Detect which cell encompasses the target text, then output its (X, Y) center coordinate. 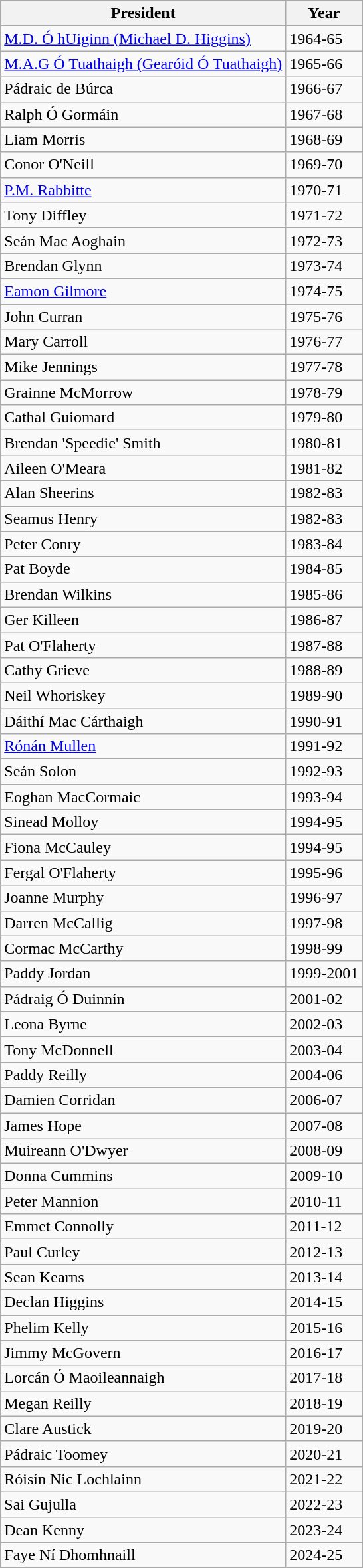
Pat Boyde (144, 569)
Cathal Guiomard (144, 418)
1995-96 (324, 873)
1998-99 (324, 948)
Emmet Connolly (144, 1227)
1974-75 (324, 291)
Brendan Glynn (144, 266)
Eoghan MacCormaic (144, 797)
Grainne McMorrow (144, 392)
1993-94 (324, 797)
Tony McDonnell (144, 1049)
2018-19 (324, 1403)
1964-65 (324, 39)
Sean Kearns (144, 1277)
Pádraig Ó Duinnín (144, 999)
Phelim Kelly (144, 1328)
P.M. Rabbitte (144, 190)
Aileen O'Meara (144, 468)
Dean Kenny (144, 1529)
Róisín Nic Lochlainn (144, 1479)
1984-85 (324, 569)
1983-84 (324, 544)
Ralph Ó Gormáin (144, 114)
2008-09 (324, 1151)
2023-24 (324, 1529)
Year (324, 13)
2022-23 (324, 1504)
Leona Byrne (144, 1024)
Clare Austick (144, 1429)
Liam Morris (144, 139)
1968-69 (324, 139)
Rónán Mullen (144, 746)
1969-70 (324, 165)
Conor O'Neill (144, 165)
Peter Mannion (144, 1201)
2019-20 (324, 1429)
1999-2001 (324, 974)
Darren McCallig (144, 923)
2013-14 (324, 1277)
2011-12 (324, 1227)
1990-91 (324, 721)
2010-11 (324, 1201)
Ger Killeen (144, 620)
Faye Ní Dhomhnaill (144, 1555)
Donna Cummins (144, 1176)
2004-06 (324, 1075)
1992-93 (324, 772)
Pádraic Toomey (144, 1454)
Pat O'Flaherty (144, 645)
2017-18 (324, 1378)
1972-73 (324, 240)
Brendan Wilkins (144, 594)
2003-04 (324, 1049)
2024-25 (324, 1555)
2006-07 (324, 1100)
2002-03 (324, 1024)
Pádraic de Búrca (144, 89)
1977-78 (324, 367)
1978-79 (324, 392)
Paul Curley (144, 1252)
2020-21 (324, 1454)
1976-77 (324, 342)
Peter Conry (144, 544)
1966-67 (324, 89)
Tony Diffley (144, 215)
1973-74 (324, 266)
Seán Mac Aoghain (144, 240)
1965-66 (324, 64)
Mike Jennings (144, 367)
1989-90 (324, 695)
1980-81 (324, 443)
President (144, 13)
2001-02 (324, 999)
1971-72 (324, 215)
1991-92 (324, 746)
Joanne Murphy (144, 898)
1970-71 (324, 190)
Alan Sheerins (144, 493)
1987-88 (324, 645)
Paddy Jordan (144, 974)
Muireann O'Dwyer (144, 1151)
1986-87 (324, 620)
Megan Reilly (144, 1403)
2015-16 (324, 1328)
Seamus Henry (144, 519)
2014-15 (324, 1302)
Sinead Molloy (144, 822)
Damien Corridan (144, 1100)
1975-76 (324, 317)
1985-86 (324, 594)
Jimmy McGovern (144, 1353)
John Curran (144, 317)
Fiona McCauley (144, 847)
1979-80 (324, 418)
Mary Carroll (144, 342)
1997-98 (324, 923)
M.D. Ó hUiginn (Michael D. Higgins) (144, 39)
James Hope (144, 1126)
Eamon Gilmore (144, 291)
2021-22 (324, 1479)
Paddy Reilly (144, 1075)
Neil Whoriskey (144, 695)
1988-89 (324, 670)
Seán Solon (144, 772)
Fergal O'Flaherty (144, 873)
Cathy Grieve (144, 670)
Sai Gujulla (144, 1504)
2009-10 (324, 1176)
2016-17 (324, 1353)
2007-08 (324, 1126)
Cormac McCarthy (144, 948)
2012-13 (324, 1252)
1967-68 (324, 114)
Declan Higgins (144, 1302)
Dáithí Mac Cárthaigh (144, 721)
1981-82 (324, 468)
M.A.G Ó Tuathaigh (Gearóid Ó Tuathaigh) (144, 64)
1996-97 (324, 898)
Brendan 'Speedie' Smith (144, 443)
Lorcán Ó Maoileannaigh (144, 1378)
